Search for the cell housing the specified text and yield its (x, y) center coordinate. 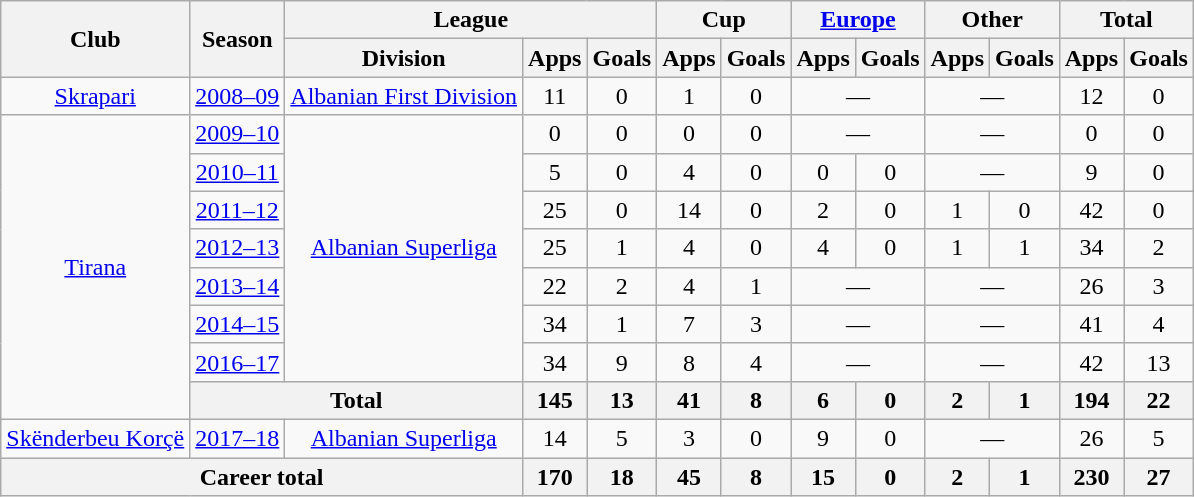
2012–13 (238, 248)
Skënderbeu Korçë (96, 438)
Cup (724, 20)
2017–18 (238, 438)
230 (1091, 477)
2011–12 (238, 210)
Division (404, 58)
Albanian First Division (404, 96)
Season (238, 39)
Europe (858, 20)
2008–09 (238, 96)
15 (823, 477)
Career total (262, 477)
Club (96, 39)
194 (1091, 400)
2009–10 (238, 134)
League (471, 20)
6 (823, 400)
11 (555, 96)
12 (1091, 96)
2010–11 (238, 172)
Skrapari (96, 96)
45 (689, 477)
2013–14 (238, 286)
145 (555, 400)
2014–15 (238, 324)
2016–17 (238, 362)
Tirana (96, 267)
7 (689, 324)
27 (1159, 477)
18 (622, 477)
Other (992, 20)
170 (555, 477)
